Extract the [X, Y] coordinate from the center of the cell holding the provided text.  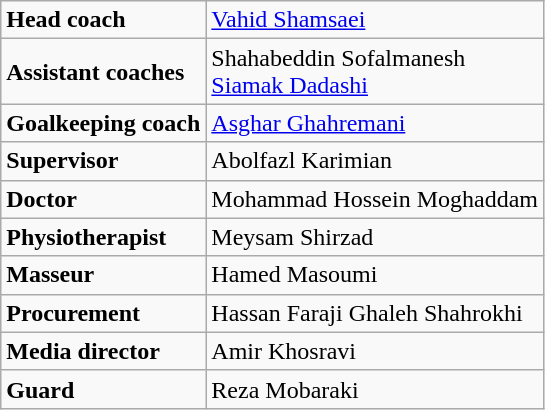
Doctor [104, 199]
Vahid Shamsaei [375, 20]
Head coach [104, 20]
Mohammad Hossein Moghaddam [375, 199]
Hamed Masoumi [375, 275]
Hassan Faraji Ghaleh Shahrokhi [375, 313]
Reza Mobaraki [375, 389]
Shahabeddin Sofalmanesh Siamak Dadashi [375, 72]
Amir Khosravi [375, 351]
Media director [104, 351]
Supervisor [104, 161]
Guard [104, 389]
Abolfazl Karimian [375, 161]
Meysam Shirzad [375, 237]
Asghar Ghahremani [375, 123]
Procurement [104, 313]
Physiotherapist [104, 237]
Masseur [104, 275]
Goalkeeping coach [104, 123]
Assistant coaches [104, 72]
